For the text-containing cell, return its midpoint in [X, Y] coordinate format. 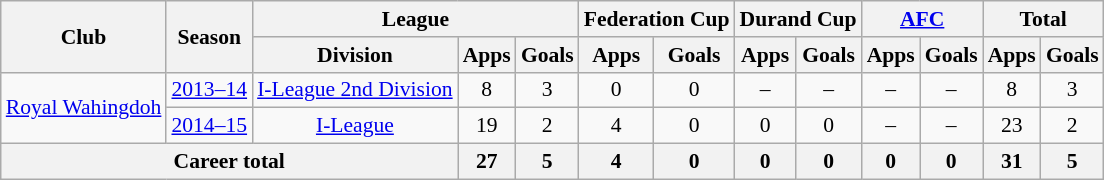
Total [1044, 19]
Federation Cup [657, 19]
Royal Wahingdoh [84, 108]
I-League [355, 126]
Division [355, 55]
Durand Cup [798, 19]
Career total [230, 162]
Season [209, 36]
AFC [922, 19]
23 [1012, 126]
Club [84, 36]
League [416, 19]
19 [487, 126]
2013–14 [209, 90]
I-League 2nd Division [355, 90]
27 [487, 162]
2014–15 [209, 126]
31 [1012, 162]
